Return [x, y] of the center of cell containing provided text 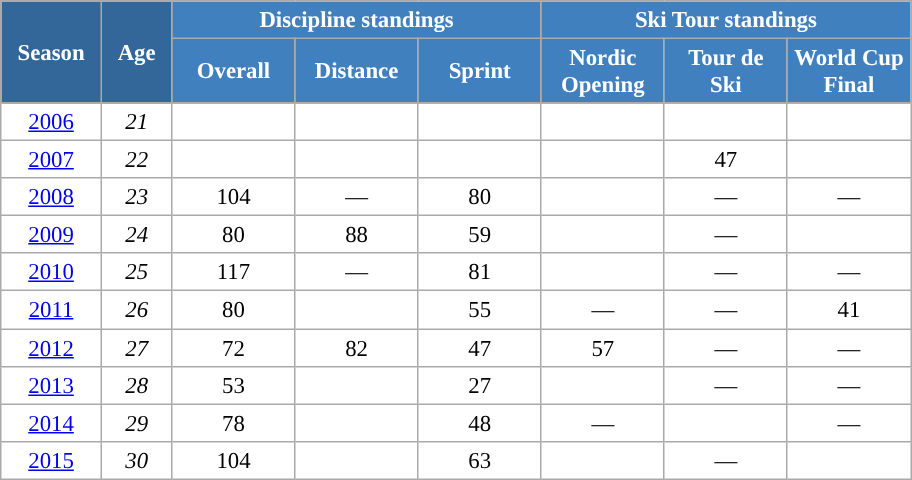
Ski Tour standings [726, 20]
2006 [52, 122]
2008 [52, 197]
2015 [52, 460]
Season [52, 52]
26 [136, 310]
2014 [52, 423]
59 [480, 235]
2009 [52, 235]
29 [136, 423]
NordicOpening [602, 72]
57 [602, 348]
24 [136, 235]
Age [136, 52]
23 [136, 197]
Distance [356, 72]
2013 [52, 385]
Overall [234, 72]
2010 [52, 273]
63 [480, 460]
21 [136, 122]
81 [480, 273]
30 [136, 460]
72 [234, 348]
78 [234, 423]
22 [136, 160]
Tour deSki [726, 72]
Sprint [480, 72]
2007 [52, 160]
55 [480, 310]
48 [480, 423]
2012 [52, 348]
World CupFinal [848, 72]
28 [136, 385]
88 [356, 235]
25 [136, 273]
Discipline standings [356, 20]
53 [234, 385]
2011 [52, 310]
117 [234, 273]
82 [356, 348]
41 [848, 310]
